Locate the cell with the specified text and output its (x, y) center coordinate. 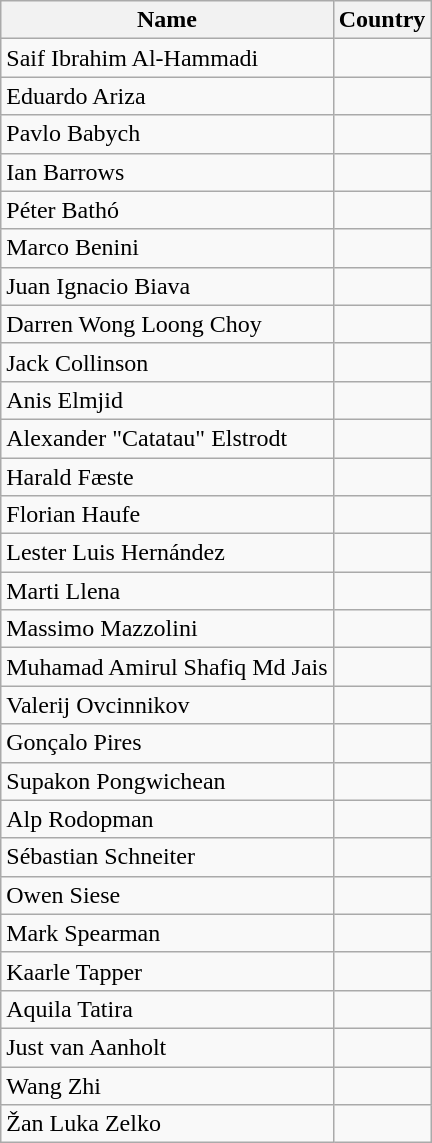
Sébastian Schneiter (167, 857)
Supakon Pongwichean (167, 781)
Aquila Tatira (167, 1009)
Florian Haufe (167, 515)
Eduardo Ariza (167, 96)
Juan Ignacio Biava (167, 286)
Pavlo Babych (167, 134)
Marti Llena (167, 591)
Gonçalo Pires (167, 743)
Saif Ibrahim Al-Hammadi (167, 58)
Harald Fæste (167, 477)
Ian Barrows (167, 172)
Owen Siese (167, 895)
Mark Spearman (167, 933)
Kaarle Tapper (167, 971)
Anis Elmjid (167, 400)
Žan Luka Zelko (167, 1124)
Country (382, 20)
Marco Benini (167, 248)
Just van Aanholt (167, 1047)
Alexander "Catatau" Elstrodt (167, 438)
Alp Rodopman (167, 819)
Valerij Ovcinnikov (167, 705)
Lester Luis Hernández (167, 553)
Darren Wong Loong Choy (167, 324)
Péter Bathó (167, 210)
Jack Collinson (167, 362)
Muhamad Amirul Shafiq Md Jais (167, 667)
Massimo Mazzolini (167, 629)
Name (167, 20)
Wang Zhi (167, 1085)
